Determine the [X, Y] coordinate at the center of the cell enclosing the given text.  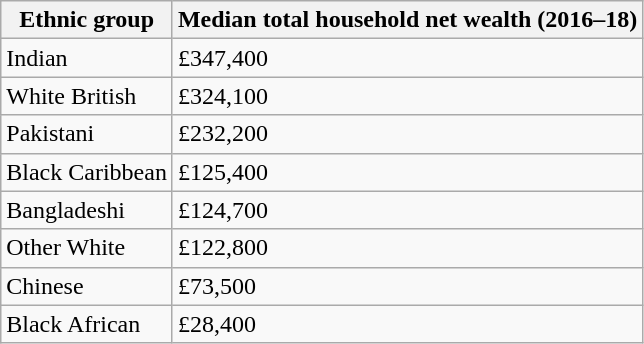
Chinese [87, 286]
£347,400 [407, 58]
£28,400 [407, 324]
Median total household net wealth (2016–18) [407, 20]
£232,200 [407, 134]
Other White [87, 248]
£73,500 [407, 286]
£124,700 [407, 210]
Black Caribbean [87, 172]
Ethnic group [87, 20]
Indian [87, 58]
White British [87, 96]
Pakistani [87, 134]
£324,100 [407, 96]
Black African [87, 324]
£125,400 [407, 172]
£122,800 [407, 248]
Bangladeshi [87, 210]
